For the text-containing cell, return its midpoint in [X, Y] coordinate format. 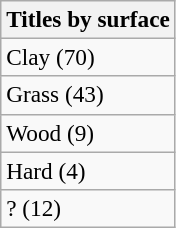
? (12) [88, 208]
Clay (70) [88, 57]
Grass (43) [88, 95]
Titles by surface [88, 19]
Wood (9) [88, 133]
Hard (4) [88, 170]
